Find where the given text appears and provide that cell's center as [X, Y] coordinate. 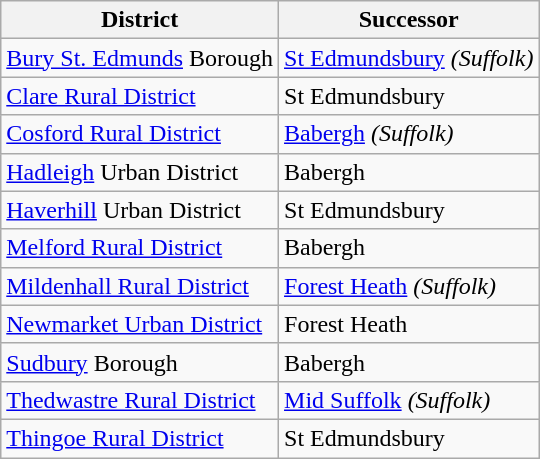
Hadleigh Urban District [140, 172]
Mildenhall Rural District [140, 286]
Babergh (Suffolk) [409, 134]
Newmarket Urban District [140, 324]
Forest Heath [409, 324]
Melford Rural District [140, 248]
Forest Heath (Suffolk) [409, 286]
St Edmundsbury (Suffolk) [409, 58]
Haverhill Urban District [140, 210]
Successor [409, 20]
Thingoe Rural District [140, 438]
Cosford Rural District [140, 134]
Clare Rural District [140, 96]
Sudbury Borough [140, 362]
Mid Suffolk (Suffolk) [409, 400]
District [140, 20]
Thedwastre Rural District [140, 400]
Bury St. Edmunds Borough [140, 58]
